Return the (X, Y) coordinate for the center point of the cell that contains the specified text.  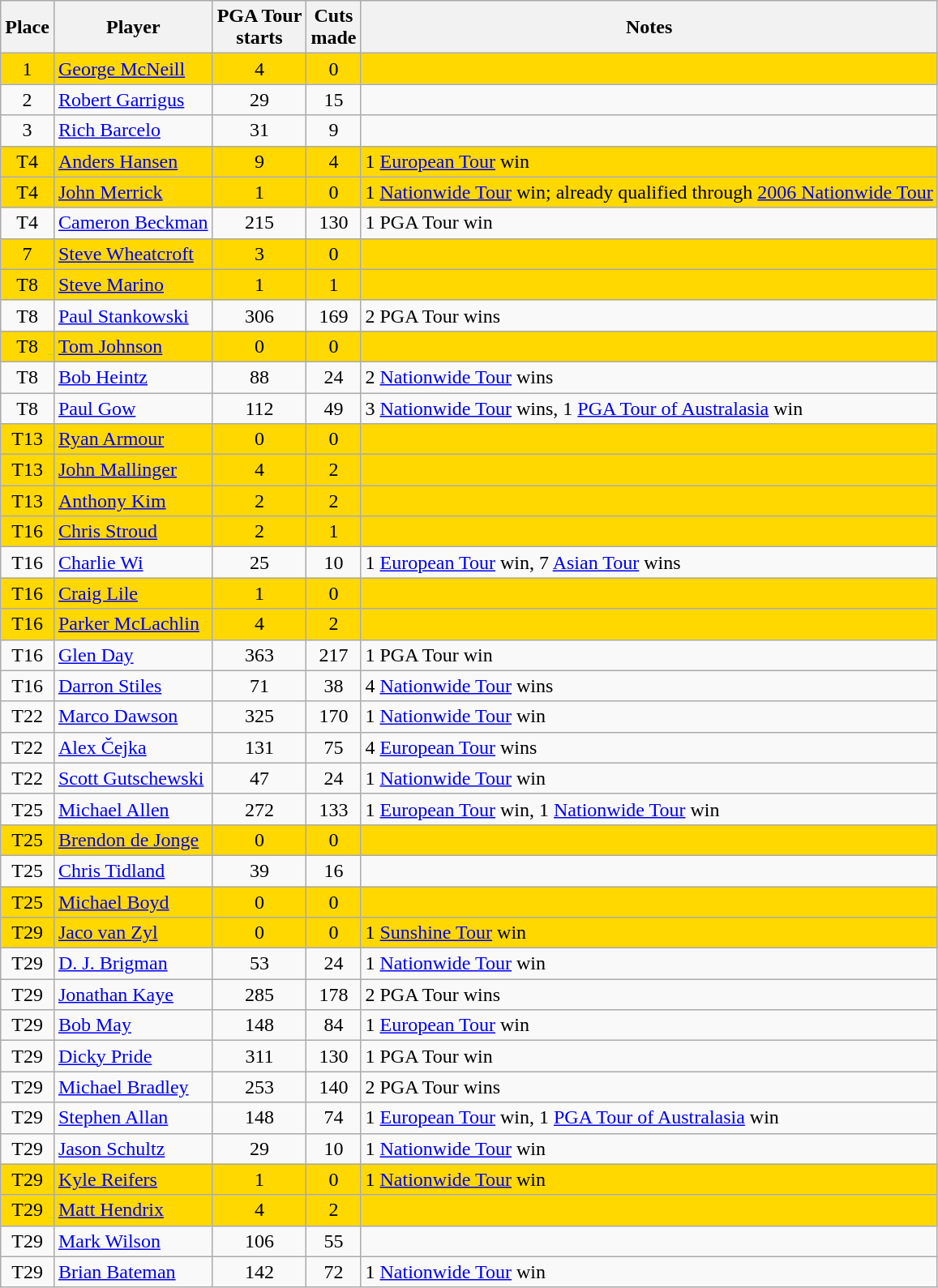
Anders Hansen (133, 161)
Rich Barcelo (133, 131)
1 European Tour win, 1 Nationwide Tour win (649, 809)
1 Nationwide Tour win; already qualified through 2006 Nationwide Tour (649, 192)
75 (334, 747)
15 (334, 100)
140 (334, 1087)
16 (334, 871)
Cameron Beckman (133, 223)
178 (334, 995)
1 European Tour win, 7 Asian Tour wins (649, 563)
88 (259, 377)
Bob May (133, 1025)
Scott Gutschewski (133, 778)
4 European Tour wins (649, 747)
74 (334, 1118)
47 (259, 778)
Dicky Pride (133, 1056)
Glen Day (133, 655)
106 (259, 1241)
Steve Wheatcroft (133, 254)
Steve Marino (133, 285)
71 (259, 686)
Stephen Allan (133, 1118)
7 (28, 254)
25 (259, 563)
4 Nationwide Tour wins (649, 686)
1 Sunshine Tour win (649, 933)
Mark Wilson (133, 1241)
Chris Stroud (133, 532)
John Merrick (133, 192)
363 (259, 655)
Bob Heintz (133, 377)
Charlie Wi (133, 563)
272 (259, 809)
38 (334, 686)
55 (334, 1241)
170 (334, 717)
72 (334, 1272)
Chris Tidland (133, 871)
49 (334, 408)
Jonathan Kaye (133, 995)
Ryan Armour (133, 439)
Alex Čejka (133, 747)
Tom Johnson (133, 346)
D. J. Brigman (133, 964)
3 Nationwide Tour wins, 1 PGA Tour of Australasia win (649, 408)
325 (259, 717)
53 (259, 964)
Jason Schultz (133, 1149)
311 (259, 1056)
Paul Stankowski (133, 315)
169 (334, 315)
Robert Garrigus (133, 100)
131 (259, 747)
John Mallinger (133, 470)
Place (28, 28)
39 (259, 871)
1 European Tour win, 1 PGA Tour of Australasia win (649, 1118)
Jaco van Zyl (133, 933)
Brian Bateman (133, 1272)
Michael Bradley (133, 1087)
84 (334, 1025)
Michael Allen (133, 809)
Darron Stiles (133, 686)
285 (259, 995)
Parker McLachlin (133, 624)
George McNeill (133, 69)
112 (259, 408)
Player (133, 28)
142 (259, 1272)
215 (259, 223)
217 (334, 655)
31 (259, 131)
Kyle Reifers (133, 1179)
Marco Dawson (133, 717)
Cutsmade (334, 28)
2 Nationwide Tour wins (649, 377)
133 (334, 809)
Matt Hendrix (133, 1210)
PGA Tourstarts (259, 28)
Paul Gow (133, 408)
Michael Boyd (133, 902)
Brendon de Jonge (133, 840)
Craig Lile (133, 593)
306 (259, 315)
Notes (649, 28)
Anthony Kim (133, 501)
253 (259, 1087)
